Return the [x, y] coordinate for the center point of the cell that contains the specified text.  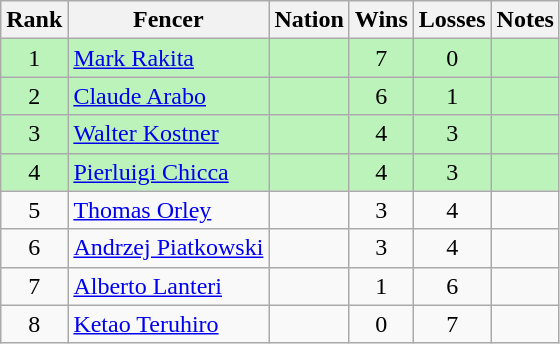
Wins [381, 20]
Thomas Orley [168, 210]
2 [34, 96]
Notes [525, 20]
Claude Arabo [168, 96]
Andrzej Piatkowski [168, 248]
Mark Rakita [168, 58]
Ketao Teruhiro [168, 324]
Rank [34, 20]
Alberto Lanteri [168, 286]
Losses [452, 20]
8 [34, 324]
Pierluigi Chicca [168, 172]
Fencer [168, 20]
5 [34, 210]
Nation [309, 20]
Walter Kostner [168, 134]
